Pinpoint the cell where the given text exists, returning its [X, Y] midpoint coordinate. 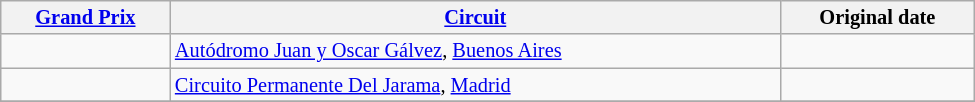
Autódromo Juan y Oscar Gálvez, Buenos Aires [475, 51]
Grand Prix [86, 17]
Circuito Permanente Del Jarama, Madrid [475, 85]
Original date [878, 17]
Circuit [475, 17]
